Find where the given text appears and provide that cell's center as (X, Y) coordinate. 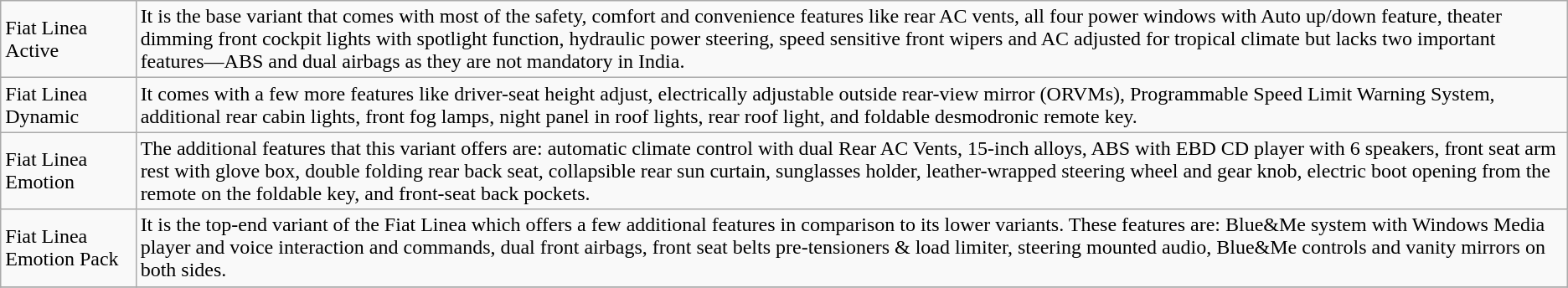
Fiat Linea Emotion Pack (69, 248)
Fiat Linea Dynamic (69, 105)
Fiat Linea Active (69, 39)
Fiat Linea Emotion (69, 171)
